For the text-containing cell, return its midpoint in (X, Y) coordinate format. 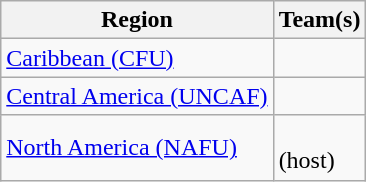
(host) (320, 148)
Team(s) (320, 20)
Central America (UNCAF) (137, 96)
North America (NAFU) (137, 148)
Caribbean (CFU) (137, 58)
Region (137, 20)
